Extract the [x, y] coordinate from the center of the cell holding the provided text.  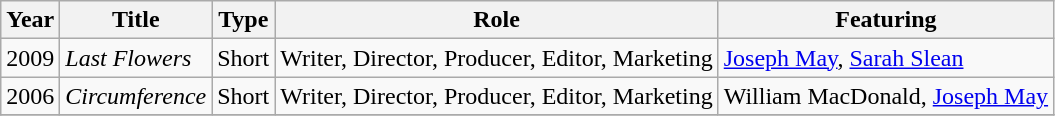
Last Flowers [136, 58]
Circumference [136, 96]
Title [136, 20]
Year [30, 20]
Featuring [886, 20]
Joseph May, Sarah Slean [886, 58]
2009 [30, 58]
Type [244, 20]
William MacDonald, Joseph May [886, 96]
2006 [30, 96]
Role [496, 20]
